Return (x, y) of the center of cell containing provided text 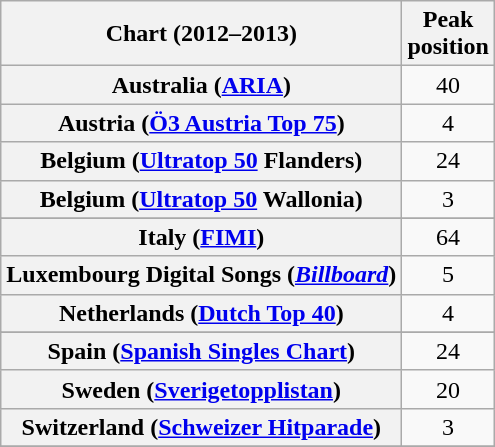
Switzerland (Schweizer Hitparade) (202, 427)
Belgium (Ultratop 50 Flanders) (202, 161)
Sweden (Sverigetopplistan) (202, 389)
Austria (Ö3 Austria Top 75) (202, 123)
Spain (Spanish Singles Chart) (202, 351)
Chart (2012–2013) (202, 34)
40 (448, 85)
Peakposition (448, 34)
Belgium (Ultratop 50 Wallonia) (202, 199)
Australia (ARIA) (202, 85)
Italy (FIMI) (202, 237)
5 (448, 275)
64 (448, 237)
Netherlands (Dutch Top 40) (202, 313)
20 (448, 389)
Luxembourg Digital Songs (Billboard) (202, 275)
